Return the (x, y) coordinate for the center point of the cell that contains the specified text.  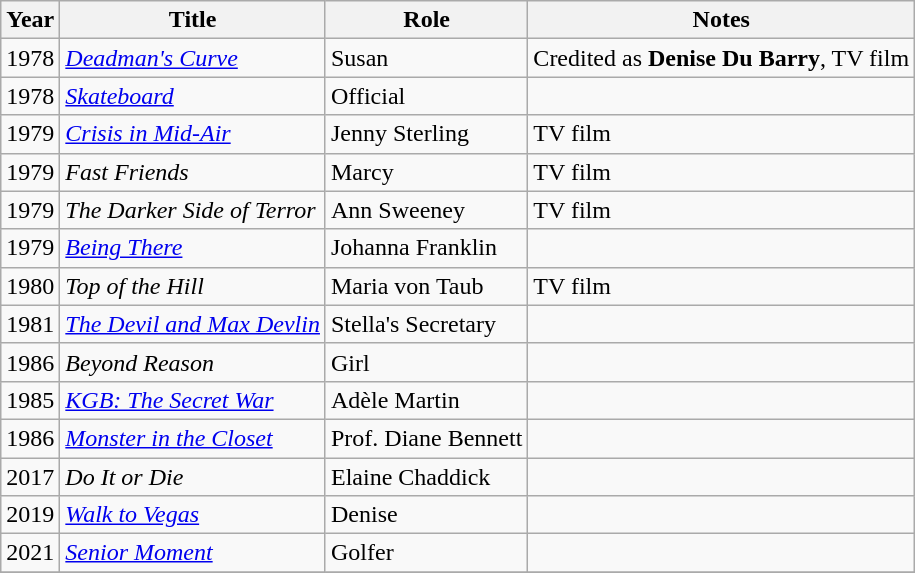
Being There (193, 248)
Walk to Vegas (193, 515)
Official (426, 96)
Credited as Denise Du Barry, TV film (722, 58)
KGB: The Secret War (193, 400)
1980 (30, 286)
2017 (30, 477)
Fast Friends (193, 172)
Ann Sweeney (426, 210)
Jenny Sterling (426, 134)
Title (193, 20)
Deadman's Curve (193, 58)
Prof. Diane Bennett (426, 438)
1981 (30, 324)
2019 (30, 515)
Adèle Martin (426, 400)
The Devil and Max Devlin (193, 324)
1985 (30, 400)
Stella's Secretary (426, 324)
Johanna Franklin (426, 248)
Notes (722, 20)
Do It or Die (193, 477)
Skateboard (193, 96)
Susan (426, 58)
Elaine Chaddick (426, 477)
Golfer (426, 553)
Year (30, 20)
Maria von Taub (426, 286)
Marcy (426, 172)
The Darker Side of Terror (193, 210)
Top of the Hill (193, 286)
Senior Moment (193, 553)
Role (426, 20)
2021 (30, 553)
Beyond Reason (193, 362)
Denise (426, 515)
Crisis in Mid-Air (193, 134)
Monster in the Closet (193, 438)
Girl (426, 362)
